Provide the [x, y] coordinate of the cell's center where the given text is located.  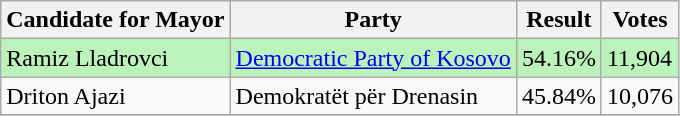
Party [373, 20]
45.84% [558, 96]
Democratic Party of Kosovo [373, 58]
54.16% [558, 58]
Result [558, 20]
Candidate for Mayor [116, 20]
Votes [640, 20]
11,904 [640, 58]
Driton Ajazi [116, 96]
Demokratët për Drenasin [373, 96]
10,076 [640, 96]
Ramiz Lladrovci [116, 58]
